Provide the [x, y] coordinate of the cell's center where the given text is located.  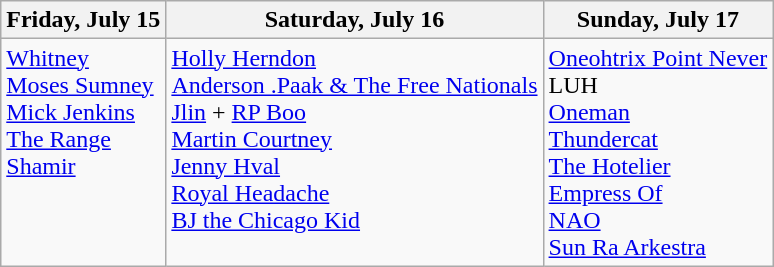
Sunday, July 17 [658, 20]
WhitneyMoses SumneyMick JenkinsThe RangeShamir [84, 152]
Saturday, July 16 [354, 20]
Holly HerndonAnderson .Paak & The Free NationalsJlin + RP BooMartin CourtneyJenny HvalRoyal HeadacheBJ the Chicago Kid [354, 152]
Oneohtrix Point NeverLUHOnemanThundercatThe HotelierEmpress OfNAOSun Ra Arkestra [658, 152]
Friday, July 15 [84, 20]
